Scan for the cell matching the given text and deliver its [X, Y] coordinate at center. 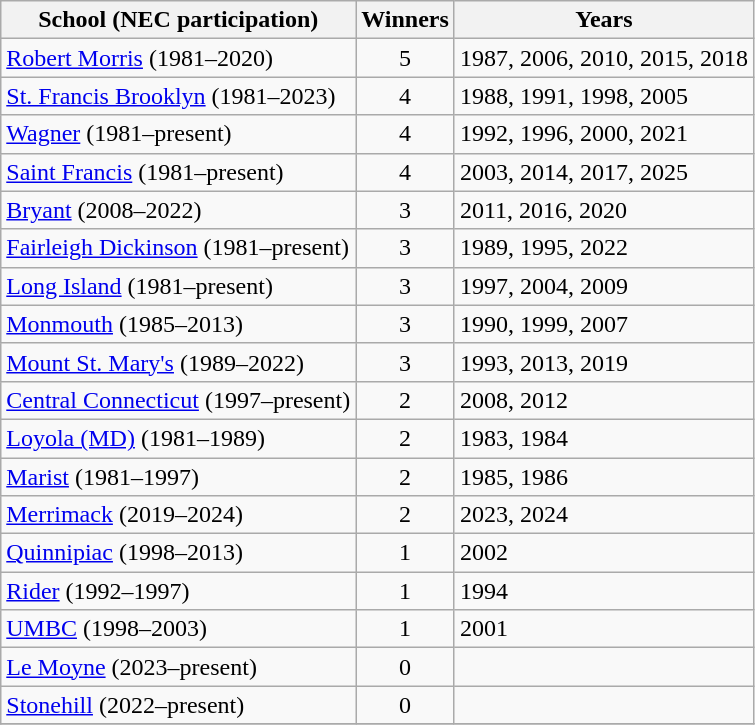
1992, 1996, 2000, 2021 [604, 134]
Winners [406, 20]
St. Francis Brooklyn (1981–2023) [178, 96]
Mount St. Mary's (1989–2022) [178, 362]
Saint Francis (1981–present) [178, 172]
5 [406, 58]
1989, 1995, 2022 [604, 248]
2002 [604, 553]
2011, 2016, 2020 [604, 210]
1985, 1986 [604, 477]
1993, 2013, 2019 [604, 362]
1990, 1999, 2007 [604, 324]
1983, 1984 [604, 438]
Le Moyne (2023–present) [178, 667]
1987, 2006, 2010, 2015, 2018 [604, 58]
2003, 2014, 2017, 2025 [604, 172]
Marist (1981–1997) [178, 477]
1997, 2004, 2009 [604, 286]
Wagner (1981–present) [178, 134]
Stonehill (2022–present) [178, 705]
Bryant (2008–2022) [178, 210]
Central Connecticut (1997–present) [178, 400]
1994 [604, 591]
Years [604, 20]
Long Island (1981–present) [178, 286]
Rider (1992–1997) [178, 591]
Merrimack (2019–2024) [178, 515]
Quinnipiac (1998–2013) [178, 553]
1988, 1991, 1998, 2005 [604, 96]
UMBC (1998–2003) [178, 629]
2023, 2024 [604, 515]
Monmouth (1985–2013) [178, 324]
Fairleigh Dickinson (1981–present) [178, 248]
Loyola (MD) (1981–1989) [178, 438]
2001 [604, 629]
Robert Morris (1981–2020) [178, 58]
School (NEC participation) [178, 20]
2008, 2012 [604, 400]
